For the text-containing cell, return its midpoint in [X, Y] coordinate format. 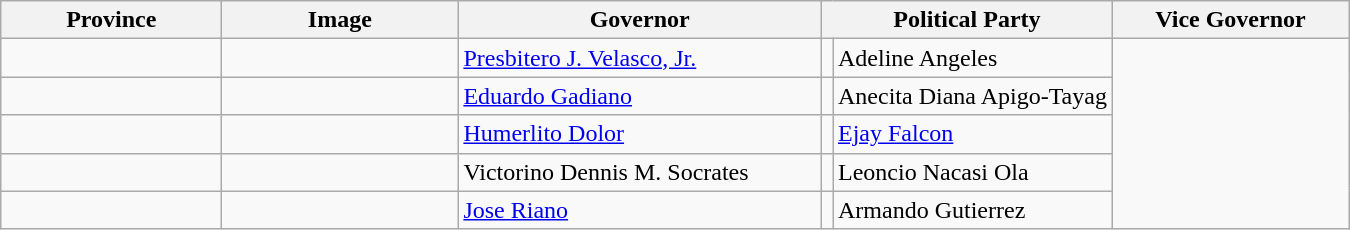
Jose Riano [640, 210]
Armando Gutierrez [972, 210]
Adeline Angeles [972, 58]
Political Party [966, 20]
Ejay Falcon [972, 134]
Eduardo Gadiano [640, 96]
Leoncio Nacasi Ola [972, 172]
Vice Governor [1230, 20]
Victorino Dennis M. Socrates [640, 172]
Province [112, 20]
Humerlito Dolor [640, 134]
Anecita Diana Apigo-Tayag [972, 96]
Presbitero J. Velasco, Jr. [640, 58]
Governor [640, 20]
Image [340, 20]
